Detect which cell encompasses the target text, then output its [X, Y] center coordinate. 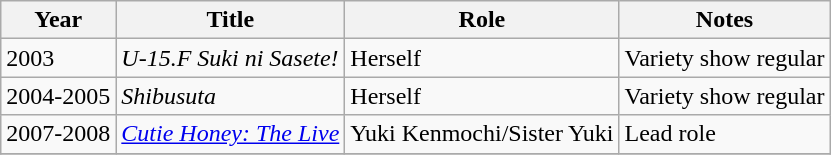
2004-2005 [58, 96]
Yuki Kenmochi/Sister Yuki [482, 134]
Cutie Honey: The Live [230, 134]
Notes [724, 20]
Lead role [724, 134]
Shibusuta [230, 96]
2007-2008 [58, 134]
Title [230, 20]
2003 [58, 58]
Year [58, 20]
Role [482, 20]
U-15.F Suki ni Sasete! [230, 58]
